Detect which cell encompasses the target text, then output its (x, y) center coordinate. 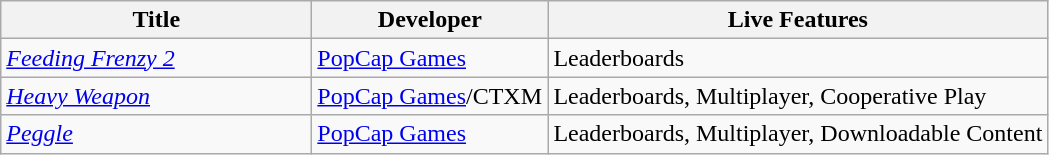
Heavy Weapon (156, 96)
Title (156, 20)
Feeding Frenzy 2 (156, 58)
Leaderboards (798, 58)
Developer (430, 20)
Leaderboards, Multiplayer, Cooperative Play (798, 96)
Peggle (156, 134)
Live Features (798, 20)
Leaderboards, Multiplayer, Downloadable Content (798, 134)
PopCap Games/CTXM (430, 96)
